Return [x, y] of the center of cell containing provided text 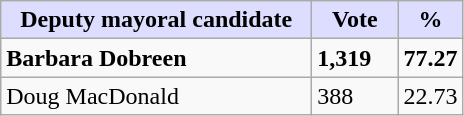
77.27 [430, 58]
Doug MacDonald [156, 96]
Barbara Dobreen [156, 58]
1,319 [355, 58]
22.73 [430, 96]
% [430, 20]
388 [355, 96]
Deputy mayoral candidate [156, 20]
Vote [355, 20]
